For the text-containing cell, return its midpoint in (x, y) coordinate format. 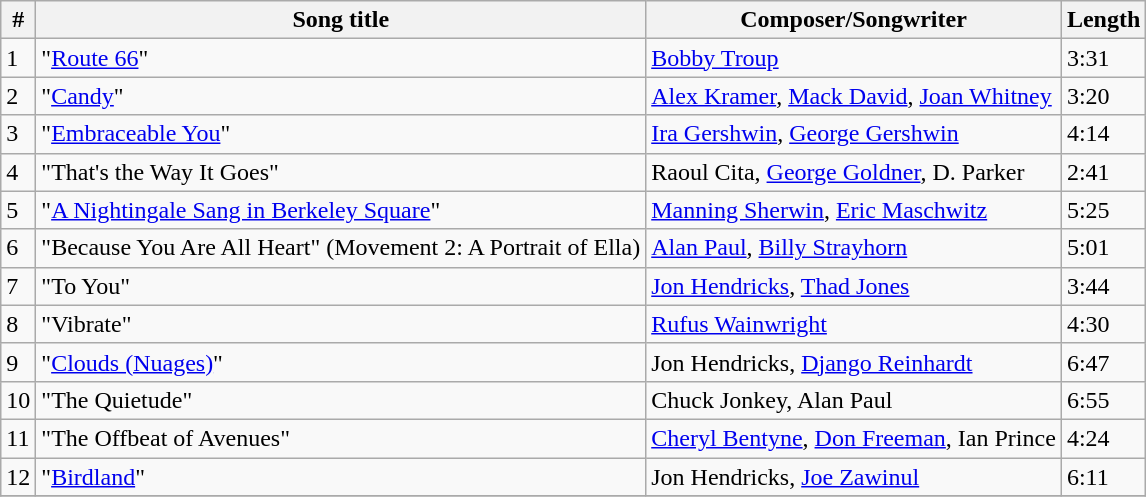
Alex Kramer, Mack David, Joan Whitney (854, 96)
"Because You Are All Heart" (Movement 2: A Portrait of Ella) (341, 248)
Rufus Wainwright (854, 324)
"Embraceable You" (341, 134)
6 (18, 248)
"Route 66" (341, 58)
11 (18, 438)
3:20 (1103, 96)
4:14 (1103, 134)
Ira Gershwin, George Gershwin (854, 134)
1 (18, 58)
5:01 (1103, 248)
# (18, 20)
6:55 (1103, 400)
"The Quietude" (341, 400)
10 (18, 400)
8 (18, 324)
4:24 (1103, 438)
7 (18, 286)
Manning Sherwin, Eric Maschwitz (854, 210)
Composer/Songwriter (854, 20)
Jon Hendricks, Joe Zawinul (854, 477)
Raoul Cita, George Goldner, D. Parker (854, 172)
5:25 (1103, 210)
Jon Hendricks, Django Reinhardt (854, 362)
"Clouds (Nuages)" (341, 362)
Bobby Troup (854, 58)
Length (1103, 20)
9 (18, 362)
Chuck Jonkey, Alan Paul (854, 400)
"Vibrate" (341, 324)
6:11 (1103, 477)
3 (18, 134)
Jon Hendricks, Thad Jones (854, 286)
"The Offbeat of Avenues" (341, 438)
"To You" (341, 286)
4 (18, 172)
Cheryl Bentyne, Don Freeman, Ian Prince (854, 438)
"Birdland" (341, 477)
Song title (341, 20)
"That's the Way It Goes" (341, 172)
6:47 (1103, 362)
Alan Paul, Billy Strayhorn (854, 248)
3:44 (1103, 286)
"A Nightingale Sang in Berkeley Square" (341, 210)
"Candy" (341, 96)
2 (18, 96)
12 (18, 477)
3:31 (1103, 58)
5 (18, 210)
4:30 (1103, 324)
2:41 (1103, 172)
